For the text-containing cell, return its midpoint in (x, y) coordinate format. 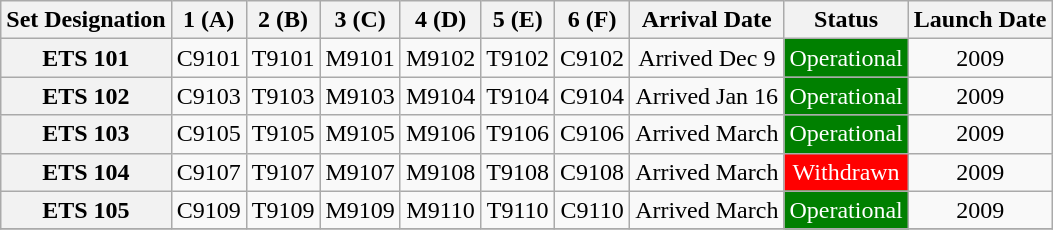
C9107 (208, 172)
C9105 (208, 134)
T9107 (283, 172)
C9101 (208, 58)
C9106 (592, 134)
C9109 (208, 210)
Withdrawn (846, 172)
Arrived Jan 16 (707, 96)
5 (E) (518, 20)
C9110 (592, 210)
M9109 (360, 210)
M9101 (360, 58)
T9108 (518, 172)
M9107 (360, 172)
M9105 (360, 134)
T9101 (283, 58)
2 (B) (283, 20)
C9103 (208, 96)
M9103 (360, 96)
T9106 (518, 134)
C9104 (592, 96)
1 (A) (208, 20)
T9110 (518, 210)
M9104 (440, 96)
T9102 (518, 58)
M9102 (440, 58)
T9104 (518, 96)
M9110 (440, 210)
Launch Date (980, 20)
ETS 105 (86, 210)
Status (846, 20)
ETS 104 (86, 172)
C9108 (592, 172)
6 (F) (592, 20)
M9106 (440, 134)
Arrived Dec 9 (707, 58)
ETS 102 (86, 96)
ETS 103 (86, 134)
3 (C) (360, 20)
T9103 (283, 96)
T9105 (283, 134)
4 (D) (440, 20)
ETS 101 (86, 58)
Arrival Date (707, 20)
Set Designation (86, 20)
M9108 (440, 172)
C9102 (592, 58)
T9109 (283, 210)
